Locate the cell with the specified text and output its [X, Y] center coordinate. 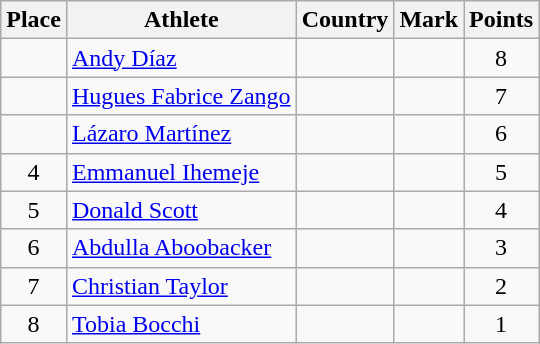
Tobia Bocchi [181, 324]
Lázaro Martínez [181, 134]
2 [502, 286]
Hugues Fabrice Zango [181, 96]
Country [345, 20]
3 [502, 248]
Place [34, 20]
Andy Díaz [181, 58]
Mark [429, 20]
Christian Taylor [181, 286]
Athlete [181, 20]
Abdulla Aboobacker [181, 248]
1 [502, 324]
Points [502, 20]
Emmanuel Ihemeje [181, 172]
Donald Scott [181, 210]
